Capture the cell that displays the provided text and extract its [X, Y] central coordinate. 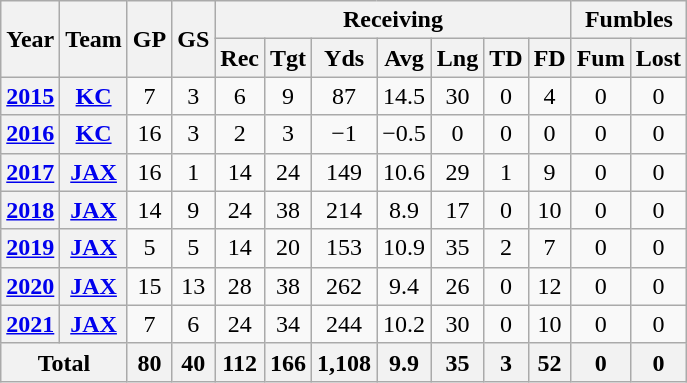
214 [344, 210]
Fum [600, 58]
2015 [30, 96]
28 [240, 286]
−1 [344, 134]
166 [288, 362]
Receiving [393, 20]
2019 [30, 248]
8.9 [404, 210]
10.9 [404, 248]
Fumbles [628, 20]
13 [194, 286]
2020 [30, 286]
20 [288, 248]
87 [344, 96]
9.9 [404, 362]
10.2 [404, 324]
Lng [457, 58]
34 [288, 324]
Total [64, 362]
2021 [30, 324]
Yds [344, 58]
Team [94, 39]
2018 [30, 210]
−0.5 [404, 134]
15 [149, 286]
2016 [30, 134]
80 [149, 362]
26 [457, 286]
29 [457, 172]
Year [30, 39]
12 [550, 286]
52 [550, 362]
149 [344, 172]
10.6 [404, 172]
1,108 [344, 362]
GS [194, 39]
Avg [404, 58]
GP [149, 39]
Tgt [288, 58]
40 [194, 362]
Lost [658, 58]
FD [550, 58]
17 [457, 210]
153 [344, 248]
262 [344, 286]
2017 [30, 172]
14.5 [404, 96]
4 [550, 96]
112 [240, 362]
Rec [240, 58]
9.4 [404, 286]
TD [506, 58]
244 [344, 324]
